Return the [X, Y] coordinate for the center point of the cell that contains the specified text.  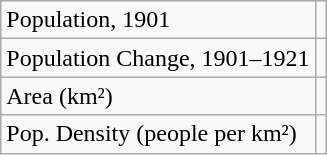
Pop. Density (people per km²) [158, 134]
Population Change, 1901–1921 [158, 58]
Area (km²) [158, 96]
Population, 1901 [158, 20]
